Capture the cell that displays the provided text and extract its (X, Y) central coordinate. 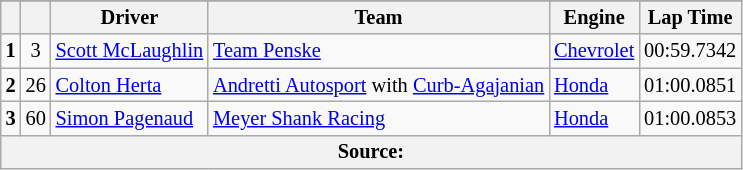
26 (36, 85)
Source: (371, 152)
Scott McLaughlin (130, 51)
2 (11, 85)
Meyer Shank Racing (378, 118)
Chevrolet (594, 51)
00:59.7342 (690, 51)
Team (378, 17)
Team Penske (378, 51)
Colton Herta (130, 85)
Driver (130, 17)
60 (36, 118)
Andretti Autosport with Curb-Agajanian (378, 85)
Engine (594, 17)
1 (11, 51)
Lap Time (690, 17)
Simon Pagenaud (130, 118)
01:00.0853 (690, 118)
01:00.0851 (690, 85)
